Identify which cell holds the provided text, then report its (X, Y) central coordinate. 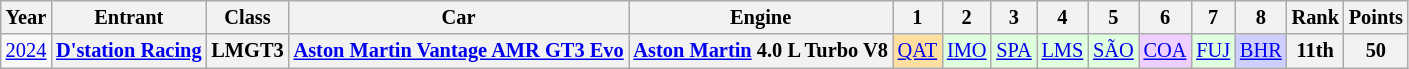
Points (1376, 17)
FUJ (1213, 51)
2 (966, 17)
Aston Martin Vantage AMR GT3 Evo (459, 51)
6 (1166, 17)
SPA (1014, 51)
Entrant (128, 17)
Rank (1316, 17)
4 (1063, 17)
2024 (26, 51)
5 (1113, 17)
8 (1261, 17)
7 (1213, 17)
IMO (966, 51)
Year (26, 17)
Class (247, 17)
Aston Martin 4.0 L Turbo V8 (760, 51)
LMS (1063, 51)
COA (1166, 51)
50 (1376, 51)
SÃO (1113, 51)
Engine (760, 17)
LMGT3 (247, 51)
3 (1014, 17)
BHR (1261, 51)
QAT (918, 51)
Car (459, 17)
1 (918, 17)
D'station Racing (128, 51)
11th (1316, 51)
